Output the [X, Y] coordinate of the center of the cell containing the given text.  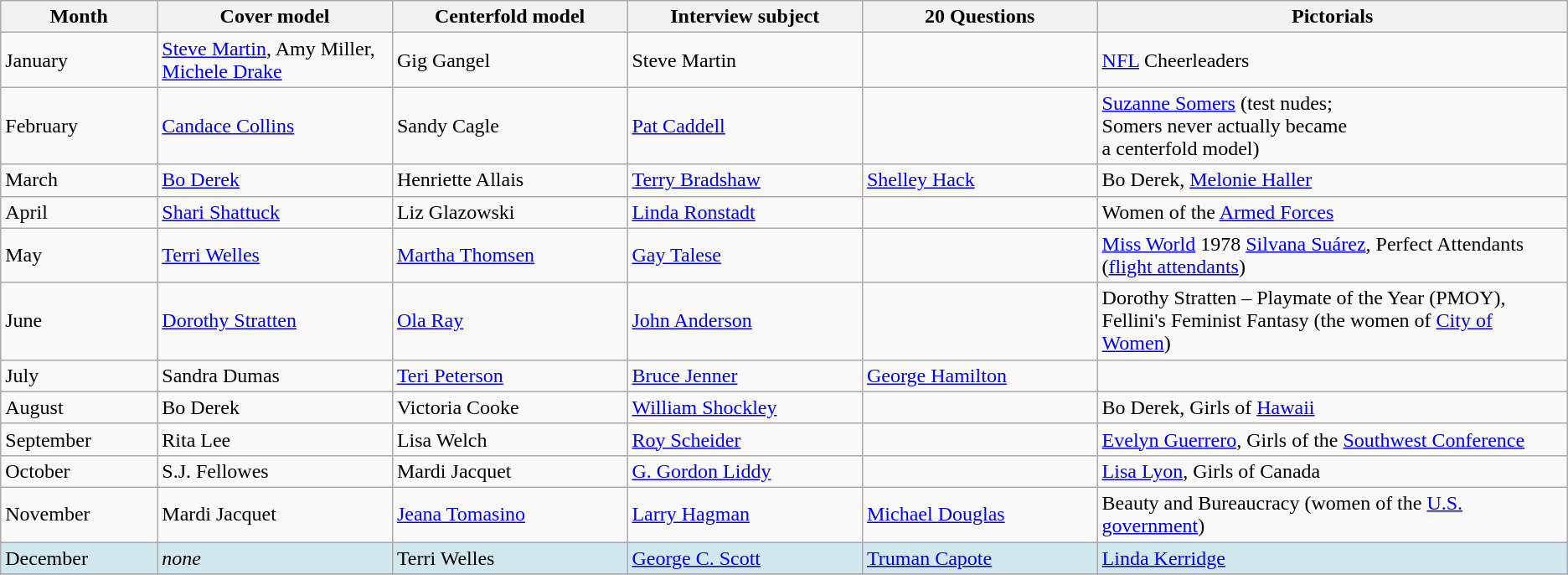
December [79, 557]
Steve Martin [745, 60]
November [79, 515]
Bo Derek, Melonie Haller [1332, 180]
Cover model [275, 17]
Terry Bradshaw [745, 180]
May [79, 255]
August [79, 407]
Michael Douglas [980, 515]
February [79, 126]
Ola Ray [509, 321]
George Hamilton [980, 376]
Gig Gangel [509, 60]
Larry Hagman [745, 515]
S.J. Fellowes [275, 471]
September [79, 439]
Sandy Cagle [509, 126]
Linda Kerridge [1332, 557]
Pat Caddell [745, 126]
Month [79, 17]
Centerfold model [509, 17]
Miss World 1978 Silvana Suárez, Perfect Attendants (flight attendants) [1332, 255]
April [79, 212]
Dorothy Stratten [275, 321]
Candace Collins [275, 126]
Linda Ronstadt [745, 212]
G. Gordon Liddy [745, 471]
George C. Scott [745, 557]
Suzanne Somers (test nudes; Somers never actually became a centerfold model) [1332, 126]
Lisa Lyon, Girls of Canada [1332, 471]
Jeana Tomasino [509, 515]
Dorothy Stratten – Playmate of the Year (PMOY), Fellini's Feminist Fantasy (the women of City of Women) [1332, 321]
Shelley Hack [980, 180]
Bo Derek, Girls of Hawaii [1332, 407]
none [275, 557]
Gay Talese [745, 255]
June [79, 321]
Rita Lee [275, 439]
Shari Shattuck [275, 212]
Interview subject [745, 17]
Pictorials [1332, 17]
Evelyn Guerrero, Girls of the Southwest Conference [1332, 439]
Liz Glazowski [509, 212]
Beauty and Bureaucracy (women of the U.S. government) [1332, 515]
Truman Capote [980, 557]
March [79, 180]
Bruce Jenner [745, 376]
NFL Cheerleaders [1332, 60]
John Anderson [745, 321]
January [79, 60]
William Shockley [745, 407]
Sandra Dumas [275, 376]
Henriette Allais [509, 180]
Women of the Armed Forces [1332, 212]
Roy Scheider [745, 439]
Martha Thomsen [509, 255]
July [79, 376]
Teri Peterson [509, 376]
October [79, 471]
Steve Martin, Amy Miller, Michele Drake [275, 60]
Lisa Welch [509, 439]
Victoria Cooke [509, 407]
20 Questions [980, 17]
